Identify which cell holds the provided text, then report its [x, y] central coordinate. 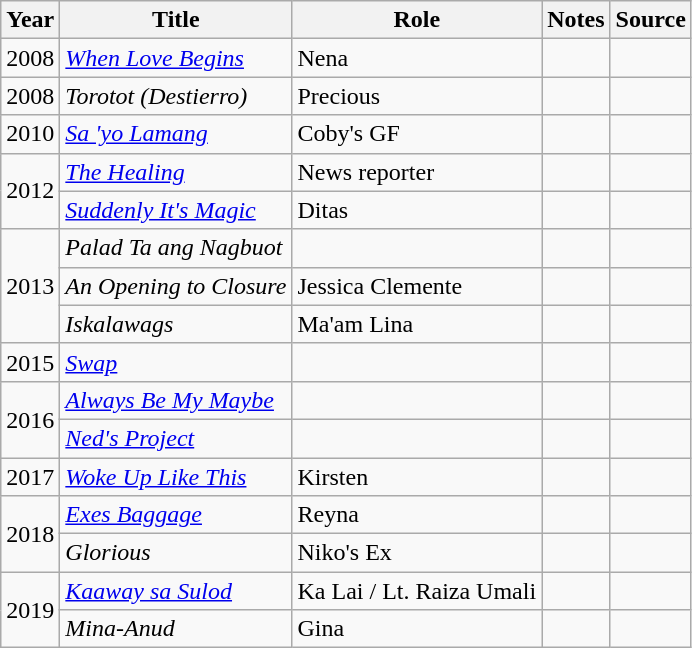
Ditas [417, 210]
2016 [30, 419]
When Love Begins [176, 58]
Jessica Clemente [417, 286]
Gina [417, 629]
Title [176, 20]
News reporter [417, 172]
Ma'am Lina [417, 324]
Role [417, 20]
Palad Ta ang Nagbuot [176, 248]
Nena [417, 58]
Woke Up Like This [176, 477]
Swap [176, 362]
2012 [30, 191]
Glorious [176, 553]
Ned's Project [176, 438]
Kaaway sa Sulod [176, 591]
Kirsten [417, 477]
Precious [417, 96]
Ka Lai / Lt. Raiza Umali [417, 591]
Torotot (Destierro) [176, 96]
Notes [576, 20]
2010 [30, 134]
Exes Baggage [176, 515]
Year [30, 20]
An Opening to Closure [176, 286]
2017 [30, 477]
2019 [30, 610]
2015 [30, 362]
Sa 'yo Lamang [176, 134]
Suddenly It's Magic [176, 210]
2018 [30, 534]
Always Be My Maybe [176, 400]
Source [650, 20]
Reyna [417, 515]
Mina-Anud [176, 629]
The Healing [176, 172]
Coby's GF [417, 134]
Iskalawags [176, 324]
Niko's Ex [417, 553]
2013 [30, 286]
